Provide the [x, y] coordinate of the cell's center where the given text is located.  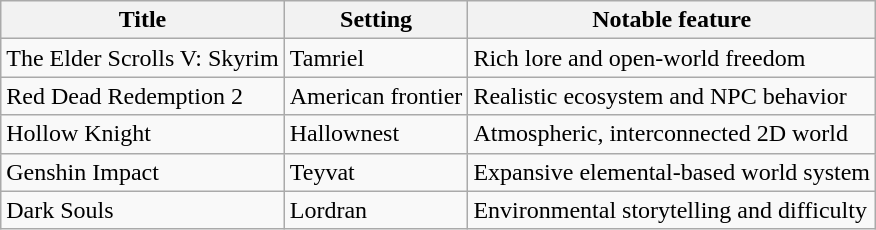
Tamriel [376, 58]
Notable feature [672, 20]
Rich lore and open-world freedom [672, 58]
Setting [376, 20]
Red Dead Redemption 2 [142, 96]
Environmental storytelling and difficulty [672, 210]
Atmospheric, interconnected 2D world [672, 134]
Hollow Knight [142, 134]
Expansive elemental-based world system [672, 172]
Genshin Impact [142, 172]
Dark Souls [142, 210]
Teyvat [376, 172]
The Elder Scrolls V: Skyrim [142, 58]
American frontier [376, 96]
Lordran [376, 210]
Hallownest [376, 134]
Title [142, 20]
Realistic ecosystem and NPC behavior [672, 96]
